Search for the cell housing the specified text and yield its (X, Y) center coordinate. 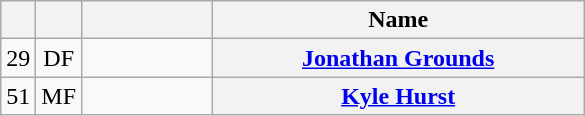
MF (59, 96)
Name (398, 20)
Kyle Hurst (398, 96)
DF (59, 58)
Jonathan Grounds (398, 58)
51 (18, 96)
29 (18, 58)
